From the cell containing the given text, extract its center point as [X, Y] coordinate. 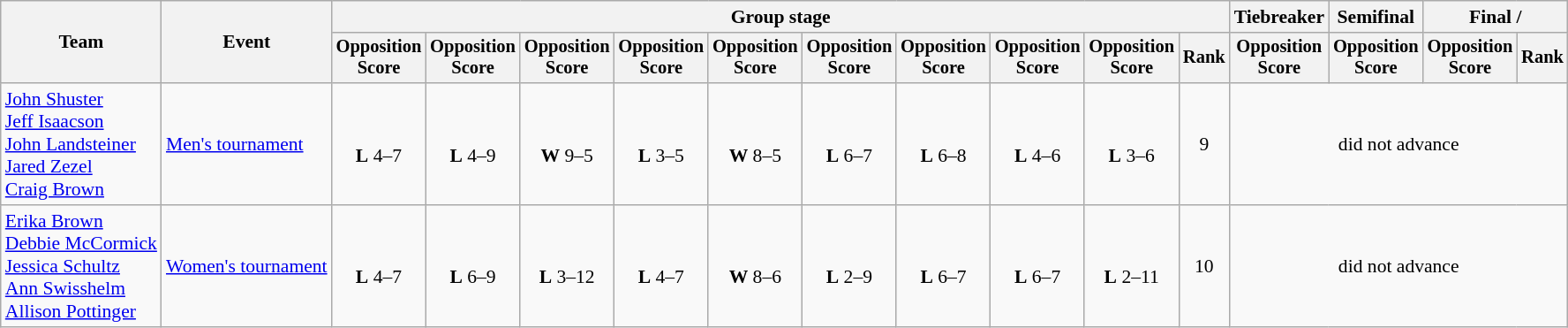
L 6–8 [943, 144]
W 9–5 [567, 144]
Men's tournament [247, 144]
Tiebreaker [1279, 17]
L 4–9 [473, 144]
John ShusterJeff IsaacsonJohn LandsteinerJared ZezelCraig Brown [81, 144]
Final / [1496, 17]
L 3–12 [567, 266]
L 3–5 [660, 144]
Semifinal [1376, 17]
W 8–6 [756, 266]
10 [1204, 266]
9 [1204, 144]
W 8–5 [756, 144]
L 2–9 [849, 266]
Event [247, 42]
L 4–6 [1038, 144]
Erika BrownDebbie McCormickJessica SchultzAnn SwisshelmAllison Pottinger [81, 266]
L 2–11 [1132, 266]
L 3–6 [1132, 144]
Group stage [780, 17]
Team [81, 42]
Women's tournament [247, 266]
L 6–9 [473, 266]
